Provide the (x, y) coordinate of the cell's center where the given text is located.  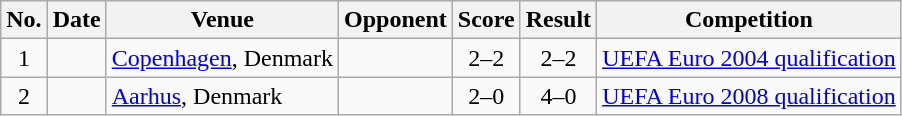
No. (24, 20)
UEFA Euro 2004 qualification (750, 58)
1 (24, 58)
UEFA Euro 2008 qualification (750, 96)
Opponent (396, 20)
4–0 (558, 96)
Date (76, 20)
2 (24, 96)
Score (486, 20)
Copenhagen, Denmark (222, 58)
Result (558, 20)
Aarhus, Denmark (222, 96)
Venue (222, 20)
2–0 (486, 96)
Competition (750, 20)
